Return (X, Y) of the center of cell containing provided text 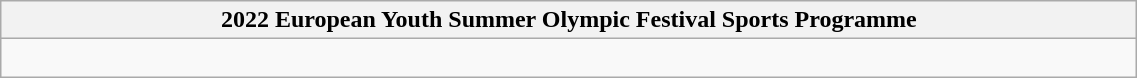
2022 European Youth Summer Olympic Festival Sports Programme (569, 20)
